Pinpoint the cell where the given text exists, returning its [x, y] midpoint coordinate. 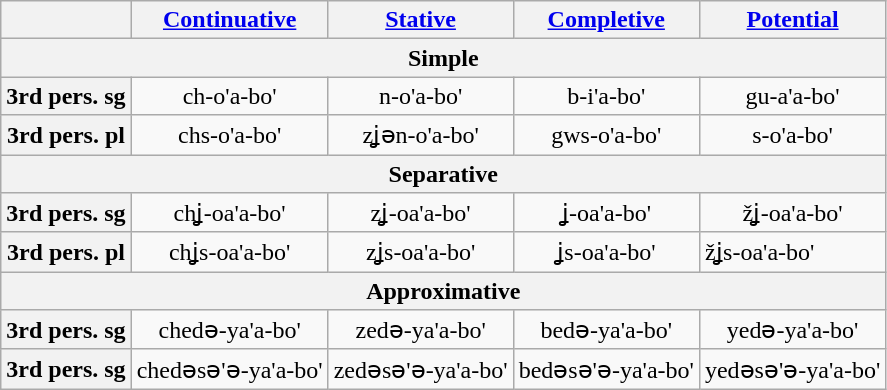
bedə-ya'a-bo' [606, 330]
ʝ-oa'a-bo' [606, 213]
b-i'a-bo' [606, 96]
zʝən-o'a-bo' [420, 135]
chʝ-oa'a-bo' [230, 213]
Approximative [444, 291]
yedəsə'ə-ya'a-bo' [792, 369]
zʝ-oa'a-bo' [420, 213]
n-o'a-bo' [420, 96]
chʝs-oa'a-bo' [230, 252]
gu-a'a-bo' [792, 96]
ʝs-oa'a-bo' [606, 252]
Stative [420, 20]
žʝ-oa'a-bo' [792, 213]
zedəsə'ə-ya'a-bo' [420, 369]
Simple [444, 58]
s-o'a-bo' [792, 135]
Completive [606, 20]
gws-o'a-bo' [606, 135]
Continuative [230, 20]
zʝs-oa'a-bo' [420, 252]
chedəsə'ə-ya'a-bo' [230, 369]
yedə-ya'a-bo' [792, 330]
zedə-ya'a-bo' [420, 330]
chs-o'a-bo' [230, 135]
ch-o'a-bo' [230, 96]
Potential [792, 20]
bedəsə'ə-ya'a-bo' [606, 369]
žʝs-oa'a-bo' [792, 252]
chedə-ya'a-bo' [230, 330]
Separative [444, 173]
